Return the (X, Y) coordinate for the center point of the cell that contains the specified text.  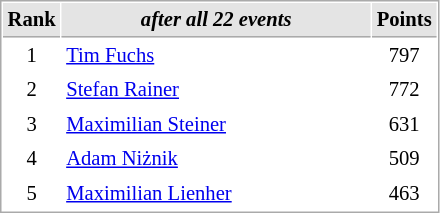
2 (32, 90)
1 (32, 56)
5 (32, 194)
Maximilian Steiner (216, 124)
631 (404, 124)
463 (404, 194)
772 (404, 90)
Maximilian Lienher (216, 194)
4 (32, 158)
Tim Fuchs (216, 56)
Points (404, 20)
Adam Niżnik (216, 158)
Rank (32, 20)
Stefan Rainer (216, 90)
3 (32, 124)
after all 22 events (216, 20)
797 (404, 56)
509 (404, 158)
